Capture the cell that displays the provided text and extract its [X, Y] central coordinate. 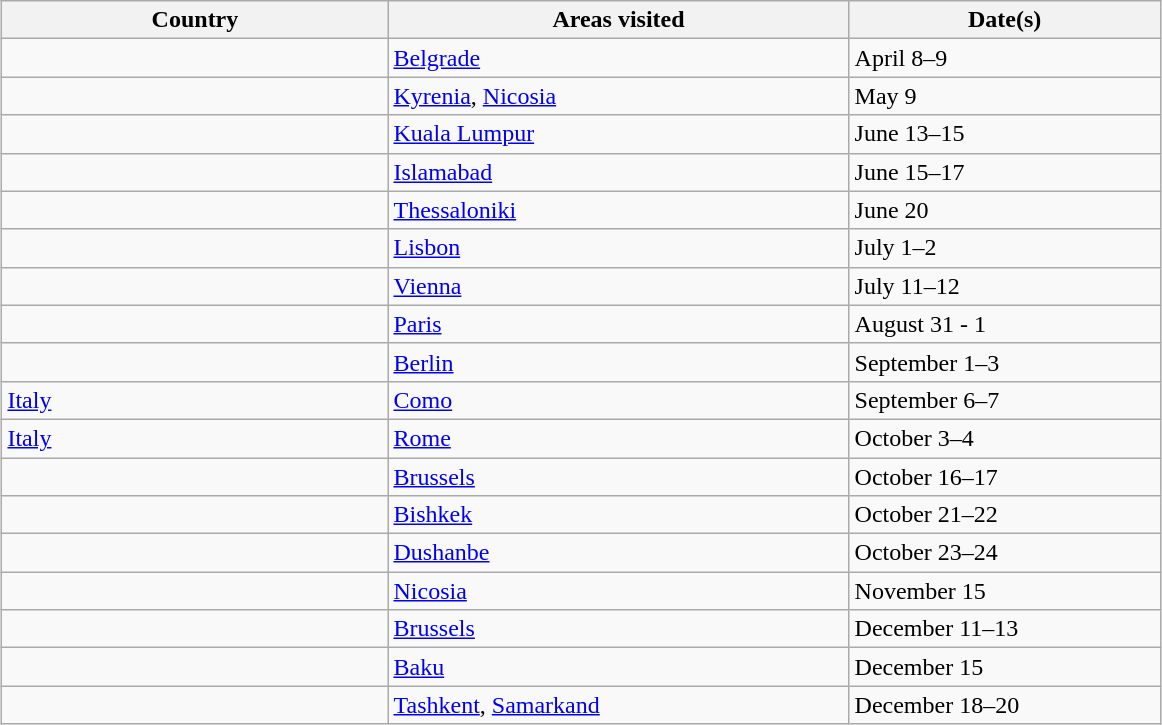
Baku [618, 667]
Kyrenia, Nicosia [618, 96]
Belgrade [618, 58]
September 6–7 [1004, 400]
September 1–3 [1004, 362]
July 1–2 [1004, 248]
August 31 - 1 [1004, 324]
July 11–12 [1004, 286]
December 18–20 [1004, 705]
June 15–17 [1004, 172]
Vienna [618, 286]
Berlin [618, 362]
Date(s) [1004, 20]
April 8–9 [1004, 58]
Nicosia [618, 591]
October 23–24 [1004, 553]
Como [618, 400]
Kuala Lumpur [618, 134]
Dushanbe [618, 553]
Thessaloniki [618, 210]
Lisbon [618, 248]
October 3–4 [1004, 438]
Rome [618, 438]
Areas visited [618, 20]
Tashkent, Samarkand [618, 705]
Bishkek [618, 515]
December 15 [1004, 667]
October 21–22 [1004, 515]
May 9 [1004, 96]
December 11–13 [1004, 629]
October 16–17 [1004, 477]
Islamabad [618, 172]
June 20 [1004, 210]
November 15 [1004, 591]
Paris [618, 324]
Country [195, 20]
June 13–15 [1004, 134]
